Scan for the cell matching the given text and deliver its (x, y) coordinate at center. 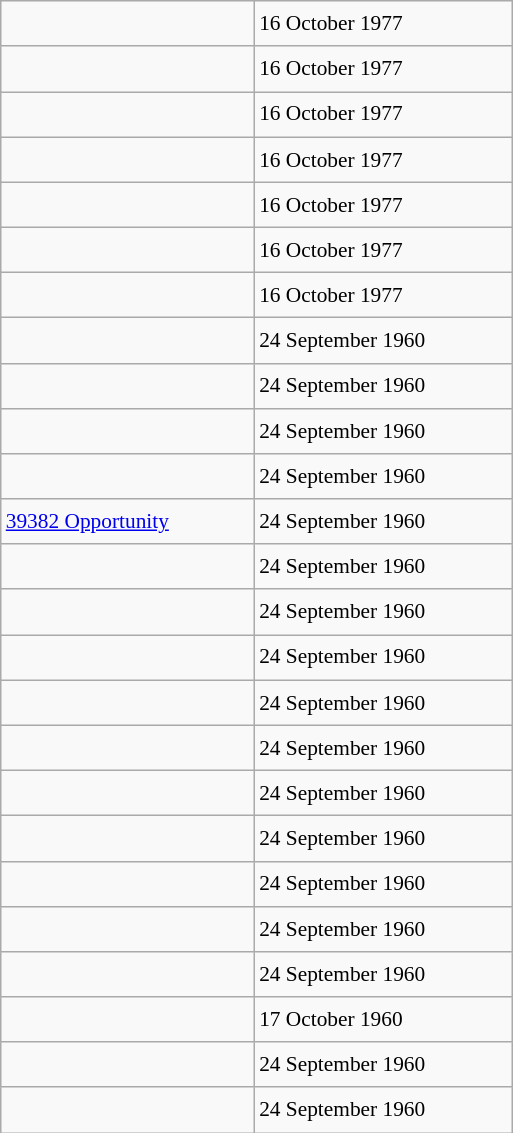
39382 Opportunity (128, 522)
17 October 1960 (383, 1020)
